Detect which cell encompasses the target text, then output its (x, y) center coordinate. 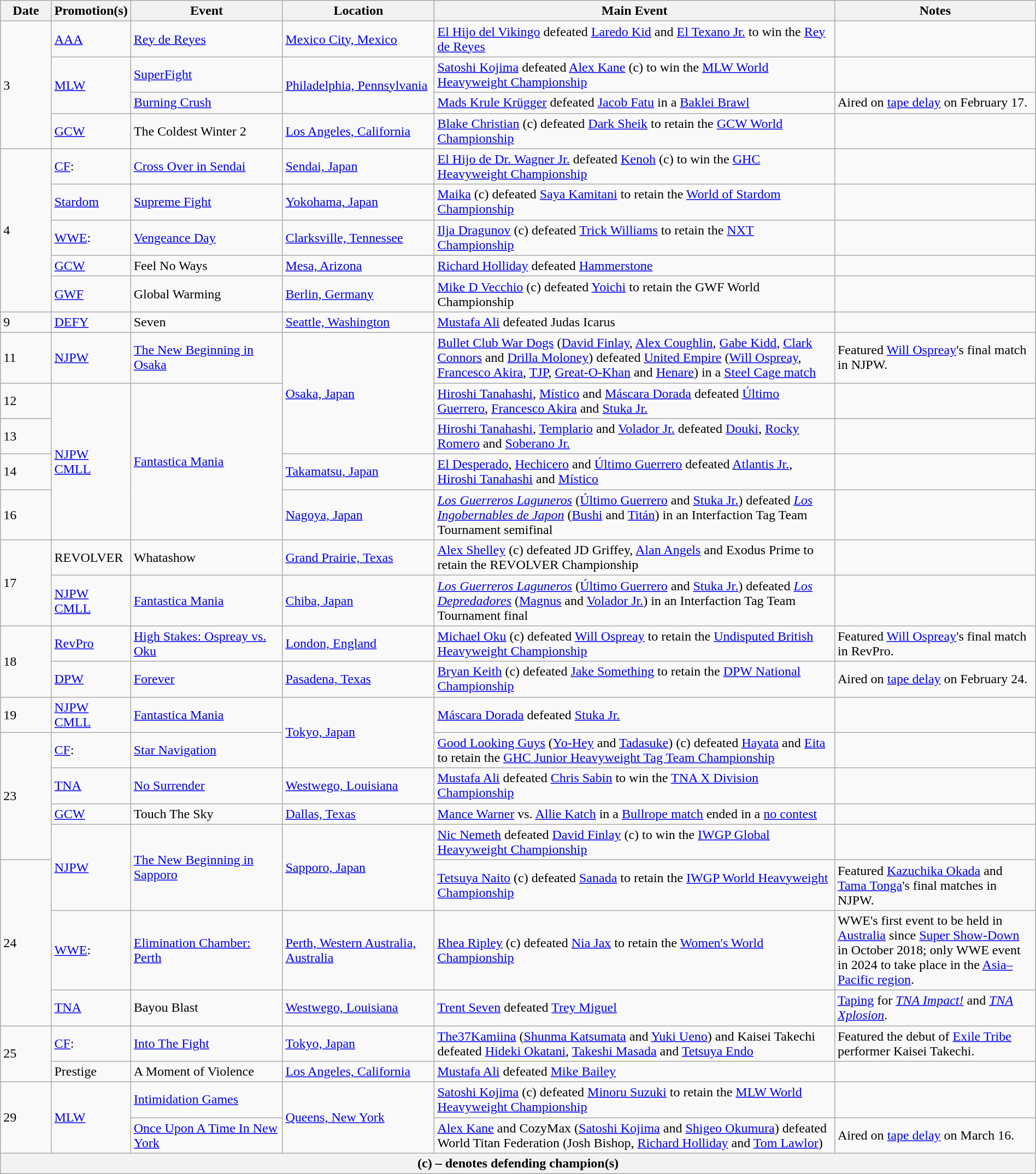
El Hijo del Vikingo defeated Laredo Kid and El Texano Jr. to win the Rey de Reyes (634, 39)
Rhea Ripley (c) defeated Nia Jax to retain the Women's World Championship (634, 950)
Satoshi Kojima defeated Alex Kane (c) to win the MLW World Heavyweight Championship (634, 74)
Mads Krule Krügger defeated Jacob Fatu in a Baklei Brawl (634, 103)
Main Event (634, 11)
RevPro (91, 644)
High Stakes: Ospreay vs. Oku (207, 644)
Bryan Keith (c) defeated Jake Something to retain the DPW National Championship (634, 679)
24 (26, 942)
9 (26, 322)
Burning Crush (207, 103)
14 (26, 472)
Seattle, Washington (358, 322)
Máscara Dorada defeated Stuka Jr. (634, 715)
DEFY (91, 322)
Once Upon A Time In New York (207, 1136)
Richard Holliday defeated Hammerstone (634, 266)
Elimination Chamber: Perth (207, 950)
GWF (91, 294)
13 (26, 436)
Vengeance Day (207, 237)
Mesa, Arizona (358, 266)
Stardom (91, 202)
El Hijo de Dr. Wagner Jr. defeated Kenoh (c) to win the GHC Heavyweight Championship (634, 166)
Bayou Blast (207, 1008)
Hiroshi Tanahashi, Templario and Volador Jr. defeated Douki, Rocky Romero and Soberano Jr. (634, 436)
Good Looking Guys (Yo-Hey and Tadasuke) (c) defeated Hayata and Eita to retain the GHC Junior Heavyweight Tag Team Championship (634, 750)
3 (26, 85)
El Desperado, Hechicero and Último Guerrero defeated Atlantis Jr., Hiroshi Tanahashi and Místico (634, 472)
Alex Kane and CozyMax (Satoshi Kojima and Shigeo Okumura) defeated World Titan Federation (Josh Bishop, Richard Holliday and Tom Lawlor) (634, 1136)
Sendai, Japan (358, 166)
Feel No Ways (207, 266)
Pasadena, Texas (358, 679)
Prestige (91, 1072)
No Surrender (207, 786)
Aired on tape delay on February 17. (935, 103)
Satoshi Kojima (c) defeated Minoru Suzuki to retain the MLW World Heavyweight Championship (634, 1100)
Whatashow (207, 557)
Into The Fight (207, 1043)
17 (26, 583)
19 (26, 715)
Global Warming (207, 294)
Mustafa Ali defeated Judas Icarus (634, 322)
Sapporo, Japan (358, 867)
Taping for TNA Impact! and TNA Xplosion. (935, 1008)
Alex Shelley (c) defeated JD Griffey, Alan Angels and Exodus Prime to retain the REVOLVER Championship (634, 557)
Ilja Dragunov (c) defeated Trick Williams to retain the NXT Championship (634, 237)
Takamatsu, Japan (358, 472)
Blake Christian (c) defeated Dark Sheik to retain the GCW World Championship (634, 131)
The New Beginning in Sapporo (207, 867)
Dallas, Texas (358, 814)
Star Navigation (207, 750)
Intimidation Games (207, 1100)
(c) – denotes defending champion(s) (518, 1164)
Clarksville, Tennessee (358, 237)
Featured Will Ospreay's final match in RevPro. (935, 644)
Featured Will Ospreay's final match in NJPW. (935, 357)
WWE's first event to be held in Australia since Super Show-Down in October 2018; only WWE event in 2024 to take place in the Asia–Pacific region. (935, 950)
Promotion(s) (91, 11)
Cross Over in Sendai (207, 166)
Aired on tape delay on March 16. (935, 1136)
Featured the debut of Exile Tribe performer Kaisei Takechi. (935, 1043)
25 (26, 1054)
Event (207, 11)
Osaka, Japan (358, 393)
4 (26, 230)
A Moment of Violence (207, 1072)
Mike D Vecchio (c) defeated Yoichi to retain the GWF World Championship (634, 294)
Perth, Western Australia, Australia (358, 950)
Grand Prairie, Texas (358, 557)
Berlin, Germany (358, 294)
Tetsuya Naito (c) defeated Sanada to retain the IWGP World Heavyweight Championship (634, 885)
Yokohama, Japan (358, 202)
DPW (91, 679)
REVOLVER (91, 557)
SuperFight (207, 74)
Trent Seven defeated Trey Miguel (634, 1008)
The Coldest Winter 2 (207, 131)
Forever (207, 679)
Mexico City, Mexico (358, 39)
Featured Kazuchika Okada and Tama Tonga's final matches in NJPW. (935, 885)
12 (26, 400)
Touch The Sky (207, 814)
Chiba, Japan (358, 601)
Hiroshi Tanahashi, Místico and Máscara Dorada defeated Último Guerrero, Francesco Akira and Stuka Jr. (634, 400)
Seven (207, 322)
The New Beginning in Osaka (207, 357)
AAA (91, 39)
Date (26, 11)
29 (26, 1118)
Maika (c) defeated Saya Kamitani to retain the World of Stardom Championship (634, 202)
23 (26, 796)
11 (26, 357)
Supreme Fight (207, 202)
London, England (358, 644)
Rey de Reyes (207, 39)
Mustafa Ali defeated Mike Bailey (634, 1072)
Michael Oku (c) defeated Will Ospreay to retain the Undisputed British Heavyweight Championship (634, 644)
Aired on tape delay on February 24. (935, 679)
Mance Warner vs. Allie Katch in a Bullrope match ended in a no contest (634, 814)
16 (26, 515)
Nagoya, Japan (358, 515)
Queens, New York (358, 1118)
Nic Nemeth defeated David Finlay (c) to win the IWGP Global Heavyweight Championship (634, 842)
Philadelphia, Pennsylvania (358, 85)
Location (358, 11)
Notes (935, 11)
The37Kamiina (Shunma Katsumata and Yuki Ueno) and Kaisei Takechi defeated Hideki Okatani, Takeshi Masada and Tetsuya Endo (634, 1043)
Mustafa Ali defeated Chris Sabin to win the TNA X Division Championship (634, 786)
18 (26, 661)
